Capture the cell that displays the provided text and extract its [x, y] central coordinate. 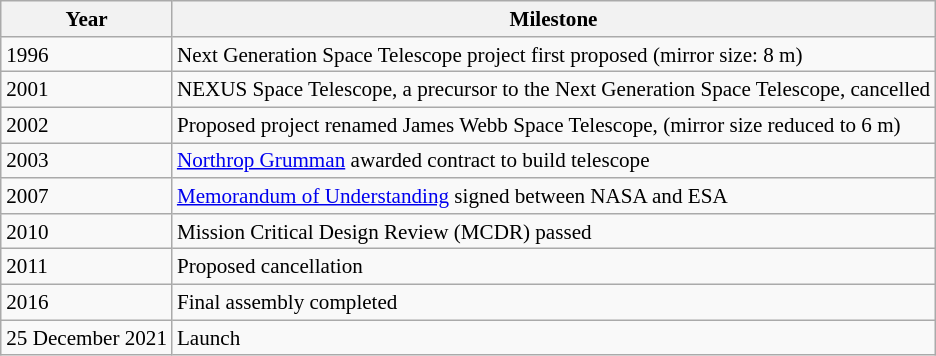
Final assembly completed [554, 302]
Northrop Grumman awarded contract to build telescope [554, 160]
25 December 2021 [86, 338]
2011 [86, 266]
Milestone [554, 18]
Year [86, 18]
2001 [86, 90]
2002 [86, 124]
Memorandum of Understanding signed between NASA and ESA [554, 196]
2007 [86, 196]
1996 [86, 54]
2003 [86, 160]
Launch [554, 338]
Proposed project renamed James Webb Space Telescope, (mirror size reduced to 6 m) [554, 124]
NEXUS Space Telescope, a precursor to the Next Generation Space Telescope, cancelled [554, 90]
2016 [86, 302]
Mission Critical Design Review (MCDR) passed [554, 230]
Proposed cancellation [554, 266]
2010 [86, 230]
Next Generation Space Telescope project first proposed (mirror size: 8 m) [554, 54]
